Determine the (X, Y) coordinate at the center of the cell enclosing the given text.  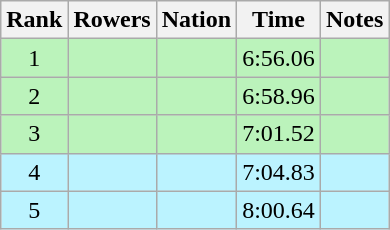
4 (34, 172)
Rank (34, 20)
Rowers (112, 20)
7:04.83 (279, 172)
Time (279, 20)
1 (34, 58)
Notes (354, 20)
5 (34, 210)
Nation (196, 20)
2 (34, 96)
6:58.96 (279, 96)
7:01.52 (279, 134)
3 (34, 134)
6:56.06 (279, 58)
8:00.64 (279, 210)
